Capture the cell that displays the provided text and extract its [x, y] central coordinate. 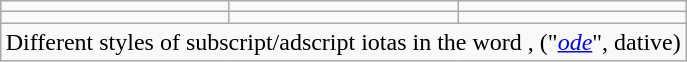
Different styles of subscript/adscript iotas in the word , ("ode", dative) [343, 42]
